Provide the (X, Y) coordinate of the cell's center where the given text is located.  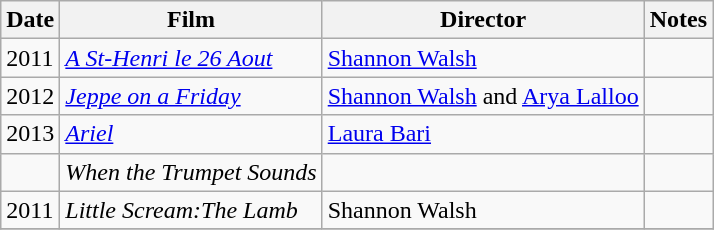
When the Trumpet Sounds (191, 172)
Little Scream:The Lamb (191, 210)
Director (483, 20)
2012 (30, 96)
Notes (678, 20)
Date (30, 20)
Jeppe on a Friday (191, 96)
2013 (30, 134)
Ariel (191, 134)
Laura Bari (483, 134)
Shannon Walsh and Arya Lalloo (483, 96)
A St-Henri le 26 Aout (191, 58)
Film (191, 20)
